Search for the cell housing the specified text and yield its [X, Y] center coordinate. 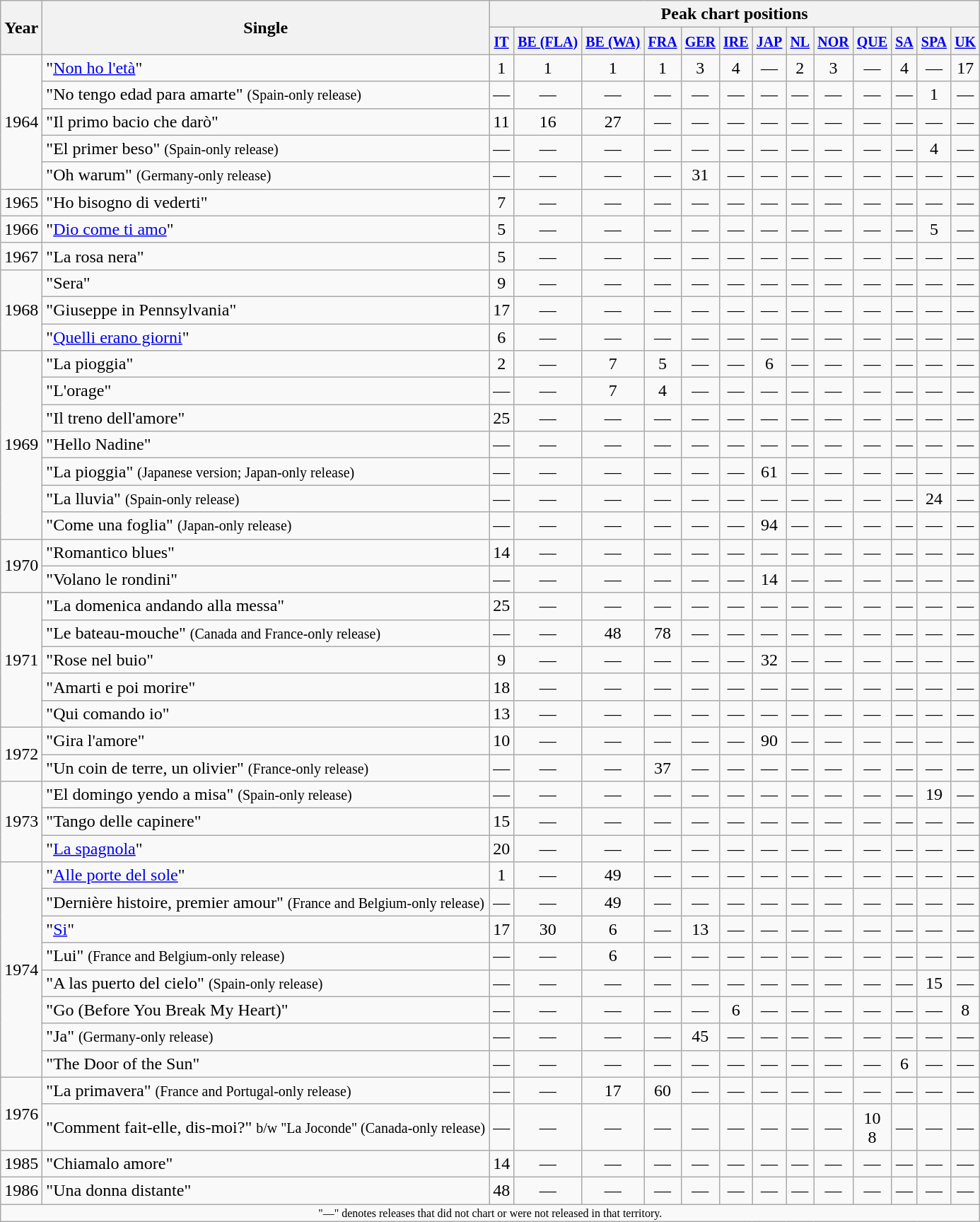
78 [663, 633]
"Dernière histoire, premier amour" (France and Belgium-only release) [266, 902]
"La pioggia" [266, 364]
"Non ho l'età" [266, 68]
"Giuseppe in Pennsylvania" [266, 310]
"El primer beso" (Spain-only release) [266, 149]
"Ja" (Germany-only release) [266, 1037]
"Sera" [266, 283]
20 [502, 849]
1985 [21, 1163]
1973 [21, 822]
1964 [21, 122]
8 [966, 1010]
Year [21, 28]
Single [266, 28]
11 [502, 122]
1972 [21, 754]
"Amarti e poi morire" [266, 687]
61 [769, 472]
Peak chart positions [735, 14]
"No tengo edad para amarte" (Spain-only release) [266, 95]
"La domenica andando alla messa" [266, 606]
"Oh warum" (Germany-only release) [266, 175]
"Comment fait-elle, dis-moi?" b/w "La Joconde" (Canada-only release) [266, 1127]
"Dio come ti amo" [266, 229]
"Go (Before You Break My Heart)" [266, 1010]
"Il primo bacio che darò" [266, 122]
"Il treno dell'amore" [266, 418]
"Un coin de terre, un olivier" (France-only release) [266, 767]
"El domingo yendo a misa" (Spain-only release) [266, 795]
94 [769, 525]
QUE [872, 41]
19 [933, 795]
90 [769, 740]
"La lluvia" (Spain-only release) [266, 499]
"Lui" (France and Belgium-only release) [266, 956]
1966 [21, 229]
FRA [663, 41]
24 [933, 499]
32 [769, 660]
JAP [769, 41]
60 [663, 1090]
"Come una foglia" (Japan-only release) [266, 525]
1967 [21, 256]
"La spagnola" [266, 849]
"La pioggia" (Japanese version; Japan-only release) [266, 472]
37 [663, 767]
1976 [21, 1113]
GER [700, 41]
"Hello Nadine" [266, 445]
18 [502, 687]
1986 [21, 1190]
"Ho bisogno di vederti" [266, 202]
"Si" [266, 929]
"L'orage" [266, 391]
"Qui comando io" [266, 714]
"Volano le rondini" [266, 579]
"Chiamalo amore" [266, 1163]
108 [872, 1127]
"A las puerto del cielo" (Spain-only release) [266, 983]
"Le bateau-mouche" (Canada and France-only release) [266, 633]
"Romantico blues" [266, 552]
"La rosa nera" [266, 256]
31 [700, 175]
IT [502, 41]
"La primavera" (France and Portugal-only release) [266, 1090]
SA [905, 41]
BE (WA) [613, 41]
"Rose nel buio" [266, 660]
1974 [21, 970]
"Tango delle capinere" [266, 822]
45 [700, 1037]
IRE [737, 41]
"Alle porte del sole" [266, 875]
"Una donna distante" [266, 1190]
SPA [933, 41]
"Gira l'amore" [266, 740]
NL [800, 41]
1965 [21, 202]
"The Door of the Sun" [266, 1064]
"—" denotes releases that did not chart or were not released in that territory. [491, 1212]
1970 [21, 566]
"Quelli erano giorni" [266, 337]
1969 [21, 445]
UK [966, 41]
10 [502, 740]
1968 [21, 310]
NOR [834, 41]
16 [548, 122]
27 [613, 122]
30 [548, 929]
1971 [21, 660]
BE (FLA) [548, 41]
